Scan for the cell matching the given text and deliver its [X, Y] coordinate at center. 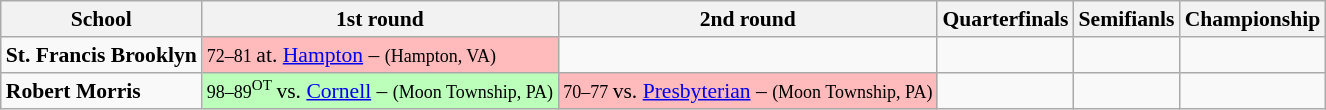
70–77 vs. Presbyterian – (Moon Township, PA) [748, 90]
98–89OT vs. Cornell – (Moon Township, PA) [380, 90]
Quarterfinals [1005, 19]
Robert Morris [102, 90]
St. Francis Brooklyn [102, 55]
School [102, 19]
Championship [1253, 19]
2nd round [748, 19]
72–81 at. Hampton – (Hampton, VA) [380, 55]
1st round [380, 19]
Semifianls [1127, 19]
